Find where the given text appears and provide that cell's center as [x, y] coordinate. 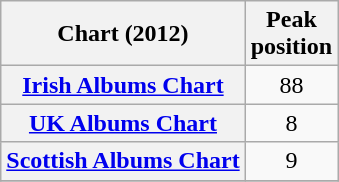
Peakposition [291, 34]
Scottish Albums Chart [123, 161]
88 [291, 85]
9 [291, 161]
Chart (2012) [123, 34]
8 [291, 123]
UK Albums Chart [123, 123]
Irish Albums Chart [123, 85]
